Return [x, y] of the center of cell containing provided text 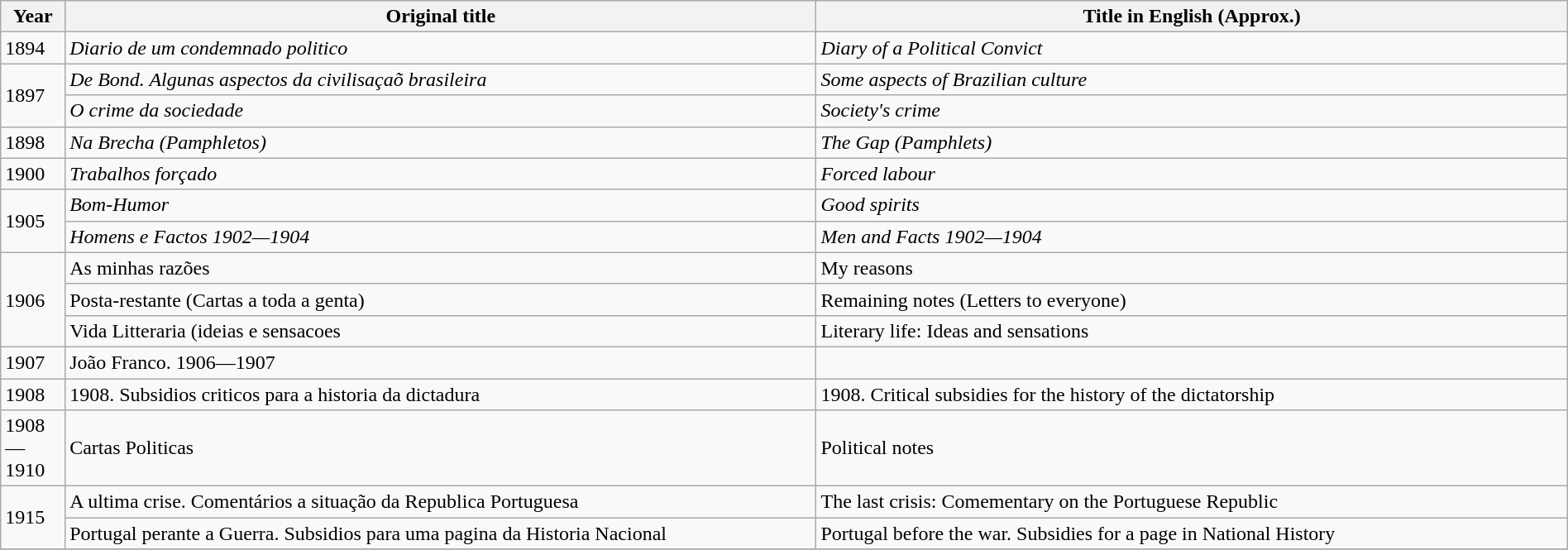
Portugal perante a Guerra. Subsidios para uma pagina da Historia Nacional [441, 533]
Literary life: Ideas and sensations [1192, 331]
1898 [33, 142]
Bom-Humor [441, 205]
1908. Critical subsidies for the history of the dictatorship [1192, 395]
1908 [33, 395]
The Gap (Pamphlets) [1192, 142]
Men and Facts 1902—1904 [1192, 237]
1906 [33, 299]
Posta-restante (Cartas a toda a genta) [441, 299]
1897 [33, 95]
As minhas razões [441, 268]
Diario de um condemnado politico [441, 48]
1905 [33, 221]
1915 [33, 518]
Vida Litteraria (ideias e sensacoes [441, 331]
Good spirits [1192, 205]
Some aspects of Brazilian culture [1192, 79]
Forced labour [1192, 174]
1894 [33, 48]
João Franco. 1906—1907 [441, 362]
O crime da sociedade [441, 111]
Society's crime [1192, 111]
Homens e Factos 1902—1904 [441, 237]
Original title [441, 17]
Year [33, 17]
Trabalhos forçado [441, 174]
Portugal before the war. Subsidies for a page in National History [1192, 533]
1908—1910 [33, 448]
A ultima crise. Comentários a situação da Republica Portuguesa [441, 502]
Na Brecha (Pamphletos) [441, 142]
De Bond. Algunas aspectos da civilisaçaõ brasileira [441, 79]
1907 [33, 362]
Remaining notes (Letters to everyone) [1192, 299]
The last crisis: Comementary on the Portuguese Republic [1192, 502]
1908. Subsidios criticos para a historia da dictadura [441, 395]
1900 [33, 174]
My reasons [1192, 268]
Diary of a Political Convict [1192, 48]
Title in English (Approx.) [1192, 17]
Political notes [1192, 448]
Cartas Politicas [441, 448]
